Return [x, y] of the center of cell containing provided text 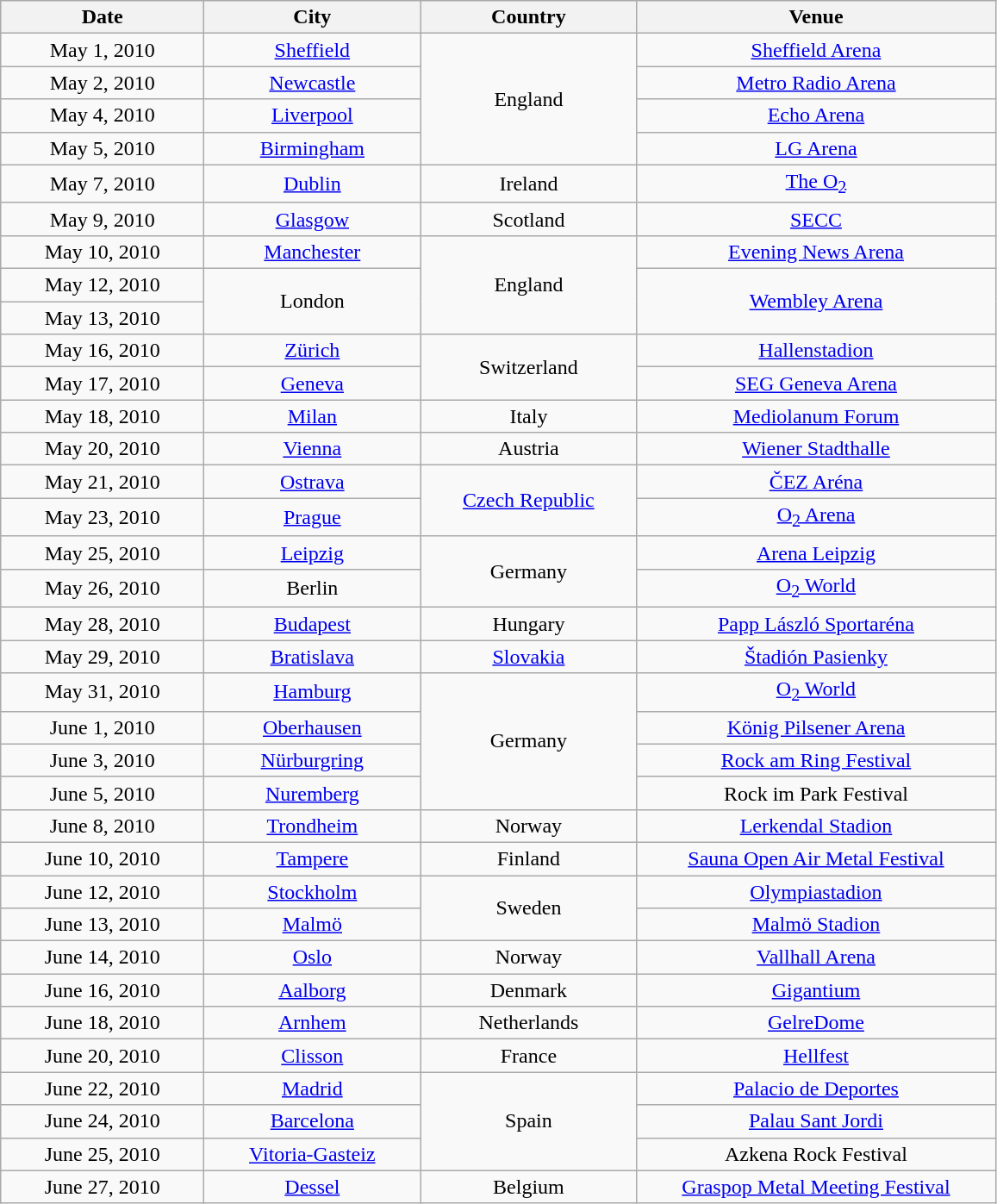
May 18, 2010 [103, 416]
Milan [312, 416]
May 1, 2010 [103, 50]
Newcastle [312, 83]
Belgium [529, 1187]
London [312, 302]
June 14, 2010 [103, 958]
May 5, 2010 [103, 148]
Hungary [529, 624]
June 8, 2010 [103, 826]
June 18, 2010 [103, 1023]
May 17, 2010 [103, 384]
Štadión Pasienky [816, 657]
Hellfest [816, 1056]
Berlin [312, 588]
May 25, 2010 [103, 552]
SEG Geneva Arena [816, 384]
Madrid [312, 1089]
June 24, 2010 [103, 1121]
June 27, 2010 [103, 1187]
June 22, 2010 [103, 1089]
June 25, 2010 [103, 1154]
June 3, 2010 [103, 760]
Hallenstadion [816, 351]
Sheffield [312, 50]
Aalborg [312, 990]
GelreDome [816, 1023]
Italy [529, 416]
Hamburg [312, 692]
May 2, 2010 [103, 83]
Trondheim [312, 826]
Czech Republic [529, 501]
Country [529, 17]
Austria [529, 449]
O2 Arena [816, 517]
Leipzig [312, 552]
June 13, 2010 [103, 925]
Mediolanum Forum [816, 416]
Azkena Rock Festival [816, 1154]
Clisson [312, 1056]
Denmark [529, 990]
Geneva [312, 384]
June 20, 2010 [103, 1056]
Ostrava [312, 482]
May 4, 2010 [103, 115]
May 26, 2010 [103, 588]
Sauna Open Air Metal Festival [816, 858]
Spain [529, 1121]
City [312, 17]
Dublin [312, 184]
Stockholm [312, 892]
May 16, 2010 [103, 351]
Ireland [529, 184]
May 10, 2010 [103, 252]
May 9, 2010 [103, 219]
Prague [312, 517]
June 12, 2010 [103, 892]
May 12, 2010 [103, 285]
Switzerland [529, 367]
Rock am Ring Festival [816, 760]
Nuremberg [312, 793]
LG Arena [816, 148]
Rock im Park Festival [816, 793]
Wiener Stadthalle [816, 449]
Wembley Arena [816, 302]
Vallhall Arena [816, 958]
Barcelona [312, 1121]
June 10, 2010 [103, 858]
May 13, 2010 [103, 318]
May 23, 2010 [103, 517]
Lerkendal Stadion [816, 826]
Malmö [312, 925]
June 5, 2010 [103, 793]
May 29, 2010 [103, 657]
Palacio de Deportes [816, 1089]
Metro Radio Arena [816, 83]
SECC [816, 219]
Budapest [312, 624]
Manchester [312, 252]
May 31, 2010 [103, 692]
Palau Sant Jordi [816, 1121]
König Pilsener Arena [816, 727]
May 20, 2010 [103, 449]
Olympiastadion [816, 892]
Zürich [312, 351]
Oberhausen [312, 727]
Papp László Sportaréna [816, 624]
Vitoria-Gasteiz [312, 1154]
June 1, 2010 [103, 727]
Vienna [312, 449]
Evening News Arena [816, 252]
France [529, 1056]
Scotland [529, 219]
June 16, 2010 [103, 990]
Tampere [312, 858]
Nürburgring [312, 760]
May 21, 2010 [103, 482]
Sheffield Arena [816, 50]
Bratislava [312, 657]
May 28, 2010 [103, 624]
Glasgow [312, 219]
Echo Arena [816, 115]
Arena Leipzig [816, 552]
Sweden [529, 908]
Graspop Metal Meeting Festival [816, 1187]
Liverpool [312, 115]
Netherlands [529, 1023]
Finland [529, 858]
Malmö Stadion [816, 925]
Gigantium [816, 990]
May 7, 2010 [103, 184]
Slovakia [529, 657]
Dessel [312, 1187]
ČEZ Aréna [816, 482]
Oslo [312, 958]
The O2 [816, 184]
Arnhem [312, 1023]
Date [103, 17]
Venue [816, 17]
Birmingham [312, 148]
